Determine the [x, y] coordinate at the center of the cell enclosing the given text.  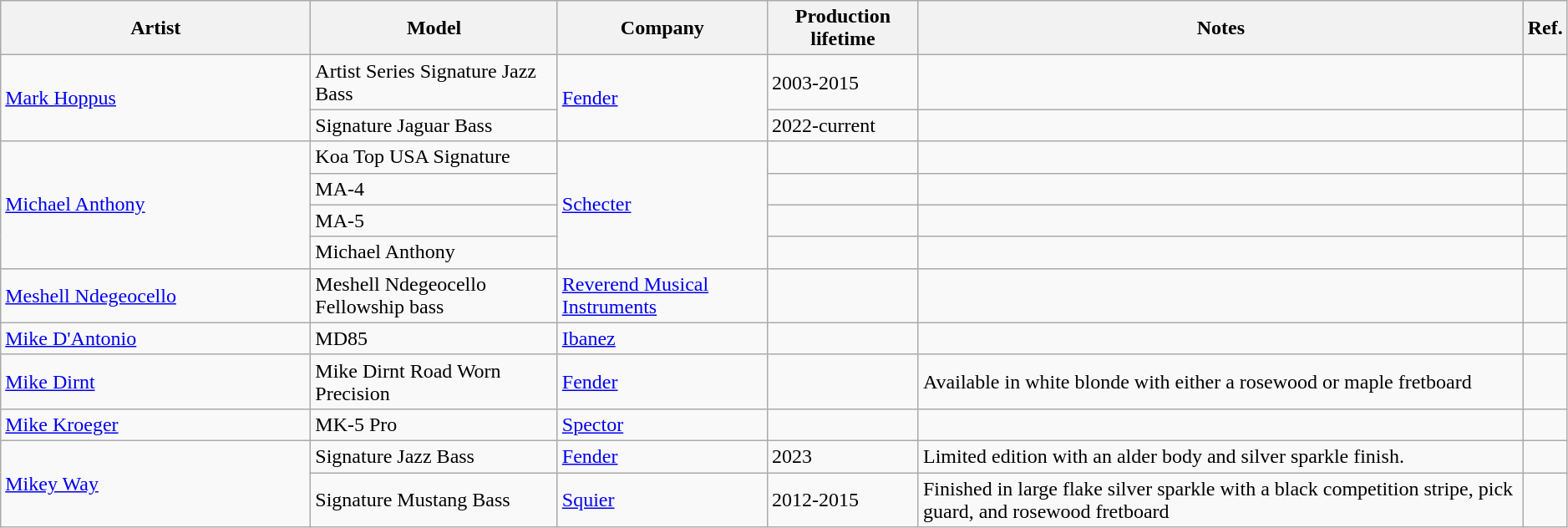
Finished in large flake silver sparkle with a black competition stripe, pick guard, and rosewood fretboard [1220, 500]
Artist Series Signature Jazz Bass [434, 82]
MD85 [434, 338]
2003-2015 [842, 82]
Ibanez [662, 338]
Spector [662, 424]
MA-5 [434, 221]
Production lifetime [842, 28]
Meshell Ndegeocello [155, 296]
Limited edition with an alder body and silver sparkle finish. [1220, 456]
Reverend Musical Instruments [662, 296]
Model [434, 28]
Schecter [662, 205]
Notes [1220, 28]
2022-current [842, 125]
Signature Jaguar Bass [434, 125]
MA-4 [434, 189]
2012-2015 [842, 500]
Available in white blonde with either a rosewood or maple fretboard [1220, 381]
Mike D'Antonio [155, 338]
Mike Kroeger [155, 424]
Artist [155, 28]
2023 [842, 456]
Signature Mustang Bass [434, 500]
Meshell Ndegeocello Fellowship bass [434, 296]
Mike Dirnt Road Worn Precision [434, 381]
Company [662, 28]
Koa Top USA Signature [434, 157]
MK-5 Pro [434, 424]
Mikey Way [155, 483]
Mike Dirnt [155, 381]
Signature Jazz Bass [434, 456]
Mark Hoppus [155, 99]
Ref. [1545, 28]
Squier [662, 500]
